From the cell containing the given text, extract its center point as [x, y] coordinate. 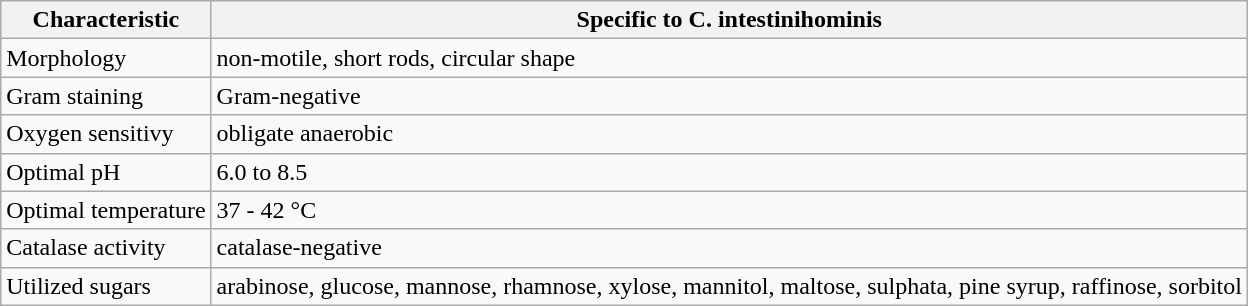
obligate anaerobic [729, 134]
Gram staining [106, 96]
arabinose, glucose, mannose, rhamnose, xylose, mannitol, maltose, sulphata, pine syrup, raffinose, sorbitol [729, 286]
Optimal temperature [106, 210]
Characteristic [106, 20]
non-motile, short rods, circular shape [729, 58]
Gram-negative [729, 96]
Utilized sugars [106, 286]
Optimal pH [106, 172]
Catalase activity [106, 248]
Specific to C. intestinihominis [729, 20]
Oxygen sensitivy [106, 134]
37 - 42 °C [729, 210]
catalase-negative [729, 248]
Morphology [106, 58]
6.0 to 8.5 [729, 172]
